Find where the given text appears and provide that cell's center as (X, Y) coordinate. 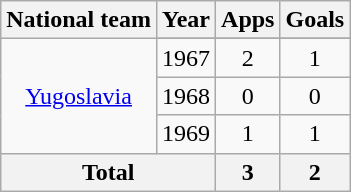
National team (79, 20)
3 (248, 172)
Yugoslavia (79, 96)
1968 (186, 96)
Apps (248, 20)
Goals (315, 20)
1969 (186, 134)
Total (108, 172)
1967 (186, 58)
Year (186, 20)
